Return (X, Y) of the center of cell containing provided text 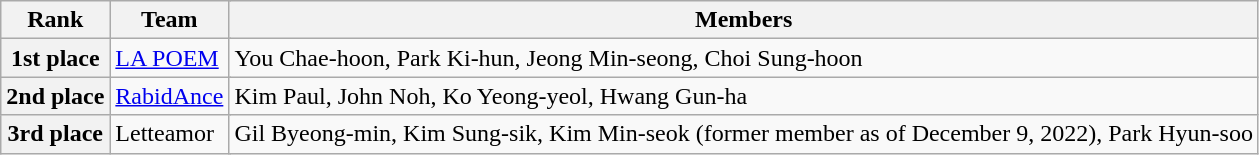
Kim Paul, John Noh, Ko Yeong-yeol, Hwang Gun-ha (744, 96)
Gil Byeong-min, Kim Sung-sik, Kim Min-seok (former member as of December 9, 2022), Park Hyun-soo (744, 134)
LA POEM (170, 58)
3rd place (56, 134)
You Chae-hoon, Park Ki-hun, Jeong Min-seong, Choi Sung-hoon (744, 58)
1st place (56, 58)
Members (744, 20)
Rank (56, 20)
2nd place (56, 96)
Letteamor (170, 134)
RabidAnce (170, 96)
Team (170, 20)
